Pinpoint the cell where the given text exists, returning its [x, y] midpoint coordinate. 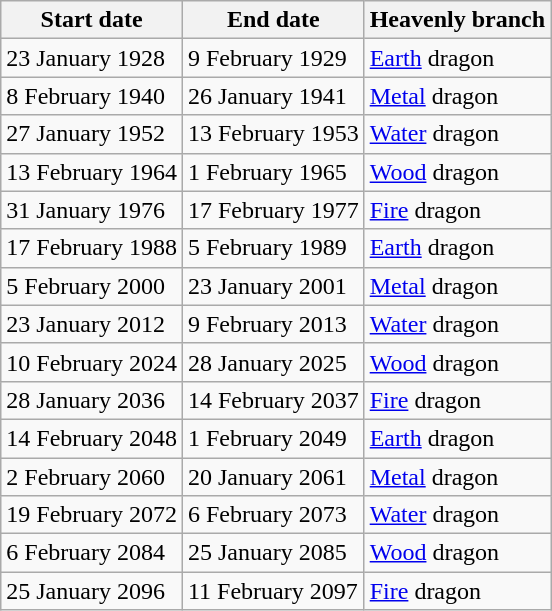
2 February 2060 [92, 477]
28 January 2036 [92, 400]
27 January 1952 [92, 134]
23 January 2001 [273, 286]
23 January 1928 [92, 58]
26 January 1941 [273, 96]
11 February 2097 [273, 591]
17 February 1988 [92, 248]
25 January 2085 [273, 553]
5 February 1989 [273, 248]
8 February 1940 [92, 96]
1 February 2049 [273, 438]
23 January 2012 [92, 324]
20 January 2061 [273, 477]
6 February 2073 [273, 515]
9 February 2013 [273, 324]
Start date [92, 20]
10 February 2024 [92, 362]
19 February 2072 [92, 515]
13 February 1953 [273, 134]
13 February 1964 [92, 172]
17 February 1977 [273, 210]
6 February 2084 [92, 553]
31 January 1976 [92, 210]
5 February 2000 [92, 286]
9 February 1929 [273, 58]
14 February 2048 [92, 438]
14 February 2037 [273, 400]
1 February 1965 [273, 172]
25 January 2096 [92, 591]
Heavenly branch [457, 20]
End date [273, 20]
28 January 2025 [273, 362]
